Pinpoint the cell where the given text exists, returning its (x, y) midpoint coordinate. 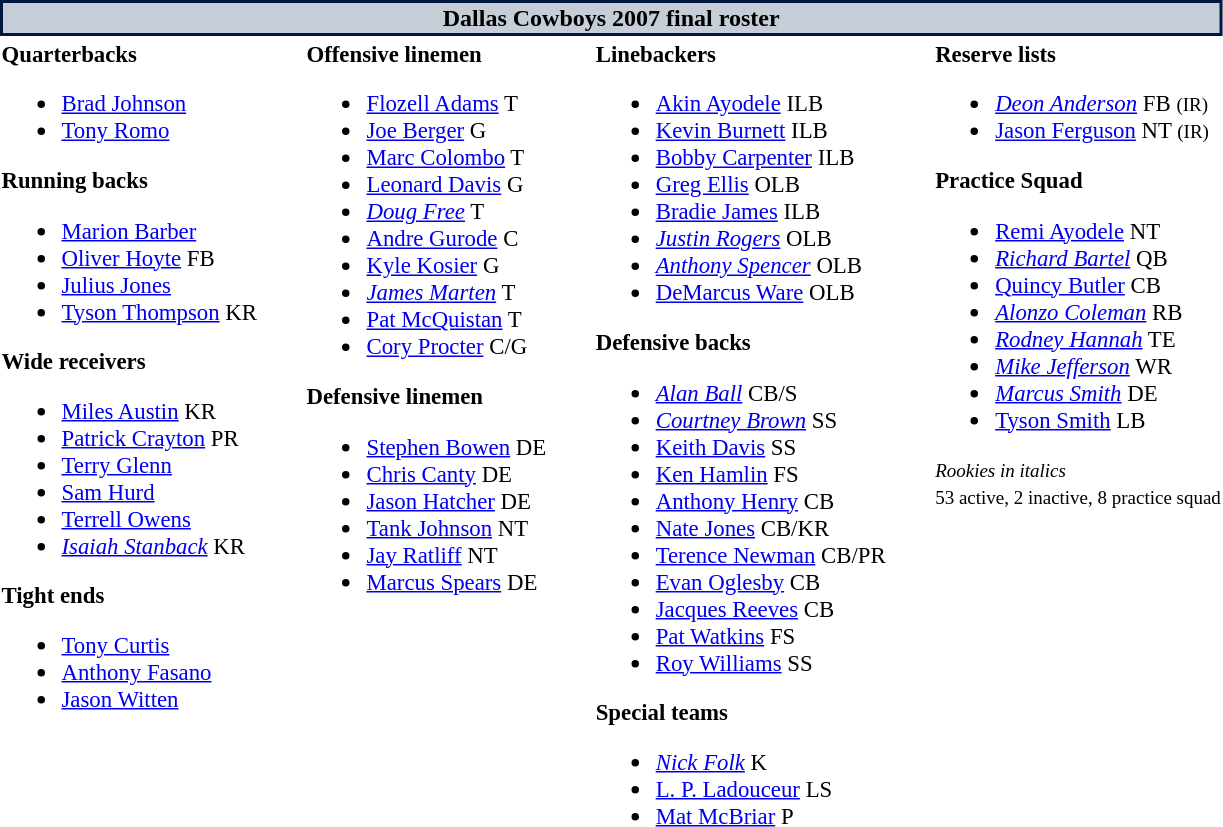
Dallas Cowboys 2007 final roster (611, 18)
